Detect which cell encompasses the target text, then output its [x, y] center coordinate. 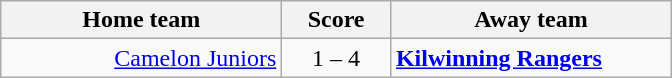
Kilwinning Rangers [530, 58]
Score [336, 20]
Away team [530, 20]
Home team [142, 20]
1 – 4 [336, 58]
Camelon Juniors [142, 58]
